Find where the given text appears and provide that cell's center as (x, y) coordinate. 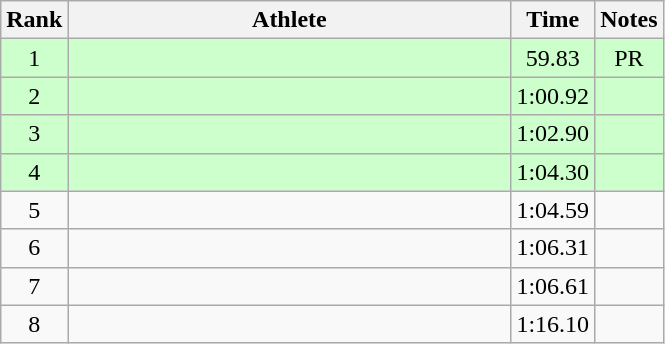
1 (34, 58)
6 (34, 248)
1:04.30 (553, 172)
Rank (34, 20)
1:06.61 (553, 286)
Athlete (290, 20)
3 (34, 134)
4 (34, 172)
1:06.31 (553, 248)
59.83 (553, 58)
1:02.90 (553, 134)
8 (34, 324)
Time (553, 20)
2 (34, 96)
7 (34, 286)
PR (629, 58)
5 (34, 210)
1:00.92 (553, 96)
1:16.10 (553, 324)
Notes (629, 20)
1:04.59 (553, 210)
